Scan for the cell matching the given text and deliver its [X, Y] coordinate at center. 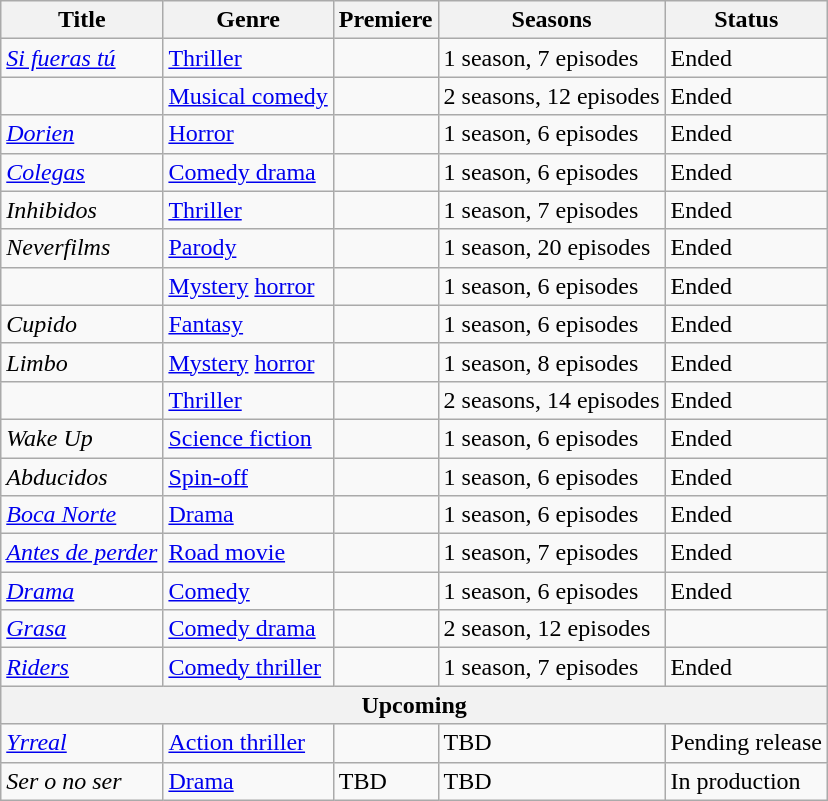
Premiere [386, 20]
Pending release [746, 743]
Title [82, 20]
Dorien [82, 134]
Parody [248, 248]
Fantasy [248, 324]
Status [746, 20]
Grasa [82, 629]
Neverfilms [82, 248]
1 season, 20 episodes [552, 248]
Road movie [248, 553]
Si fueras tú [82, 58]
Wake Up [82, 438]
Spin-off [248, 477]
Upcoming [414, 705]
Abducidos [82, 477]
In production [746, 781]
Comedy [248, 591]
2 seasons, 14 episodes [552, 400]
Genre [248, 20]
Cupido [82, 324]
Science fiction [248, 438]
Inhibidos [82, 210]
1 season, 8 episodes [552, 362]
Limbo [82, 362]
2 seasons, 12 episodes [552, 96]
Riders [82, 667]
Antes de perder [82, 553]
Musical comedy [248, 96]
Colegas [82, 172]
Ser o no ser [82, 781]
Seasons [552, 20]
Comedy thriller [248, 667]
Horror [248, 134]
Yrreal [82, 743]
Action thriller [248, 743]
Boca Norte [82, 515]
2 season, 12 episodes [552, 629]
